Extract the [X, Y] coordinate from the center of the cell holding the provided text.  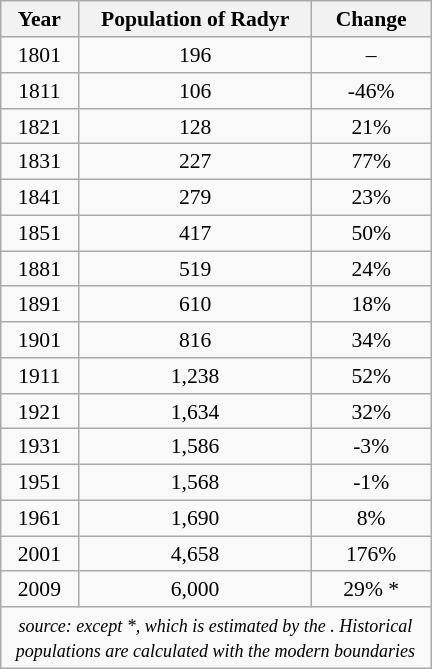
227 [196, 162]
1881 [39, 269]
34% [372, 340]
8% [372, 518]
417 [196, 233]
1821 [39, 126]
1801 [39, 55]
176% [372, 554]
Year [39, 19]
-1% [372, 482]
– [372, 55]
1,238 [196, 376]
1841 [39, 197]
77% [372, 162]
source: except *, which is estimated by the . Historical populations are calculated with the modern boundaries [215, 638]
1951 [39, 482]
1811 [39, 91]
24% [372, 269]
32% [372, 411]
1,690 [196, 518]
21% [372, 126]
2001 [39, 554]
-3% [372, 447]
106 [196, 91]
1,634 [196, 411]
4,658 [196, 554]
816 [196, 340]
1851 [39, 233]
2009 [39, 589]
1891 [39, 304]
1831 [39, 162]
1,586 [196, 447]
1921 [39, 411]
1931 [39, 447]
6,000 [196, 589]
1961 [39, 518]
1911 [39, 376]
52% [372, 376]
23% [372, 197]
Change [372, 19]
196 [196, 55]
18% [372, 304]
128 [196, 126]
Population of Radyr [196, 19]
279 [196, 197]
610 [196, 304]
519 [196, 269]
-46% [372, 91]
1901 [39, 340]
29% * [372, 589]
1,568 [196, 482]
50% [372, 233]
